Determine the [X, Y] coordinate at the center of the cell enclosing the given text.  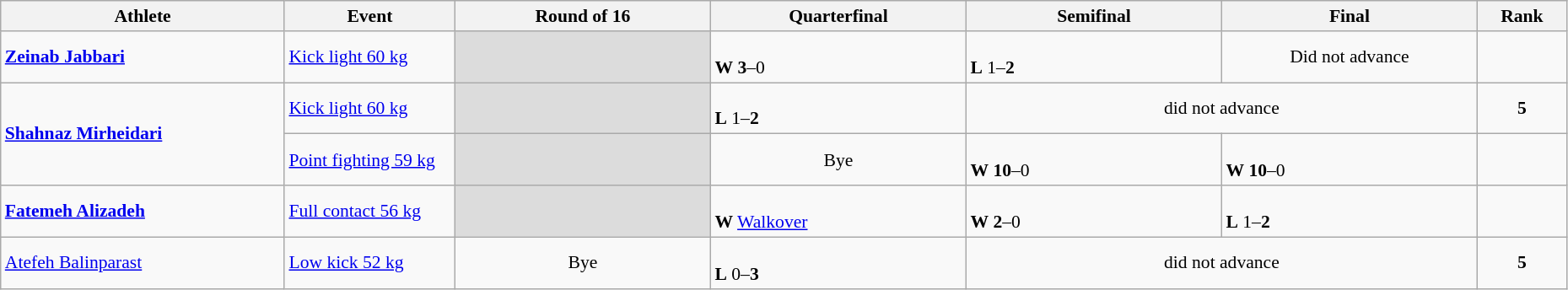
W 2–0 [1093, 211]
Low kick 52 kg [369, 263]
Full contact 56 kg [369, 211]
Round of 16 [582, 16]
Zeinab Jabbari [143, 57]
Point fighting 59 kg [369, 160]
Event [369, 16]
Final [1350, 16]
Quarterfinal [838, 16]
Did not advance [1350, 57]
Atefeh Balinparast [143, 263]
Rank [1522, 16]
W 3–0 [838, 57]
Semifinal [1093, 16]
W Walkover [838, 211]
Shahnaz Mirheidari [143, 134]
Fatemeh Alizadeh [143, 211]
L 0–3 [838, 263]
Athlete [143, 16]
